Return the (x, y) coordinate for the center point of the cell that contains the specified text.  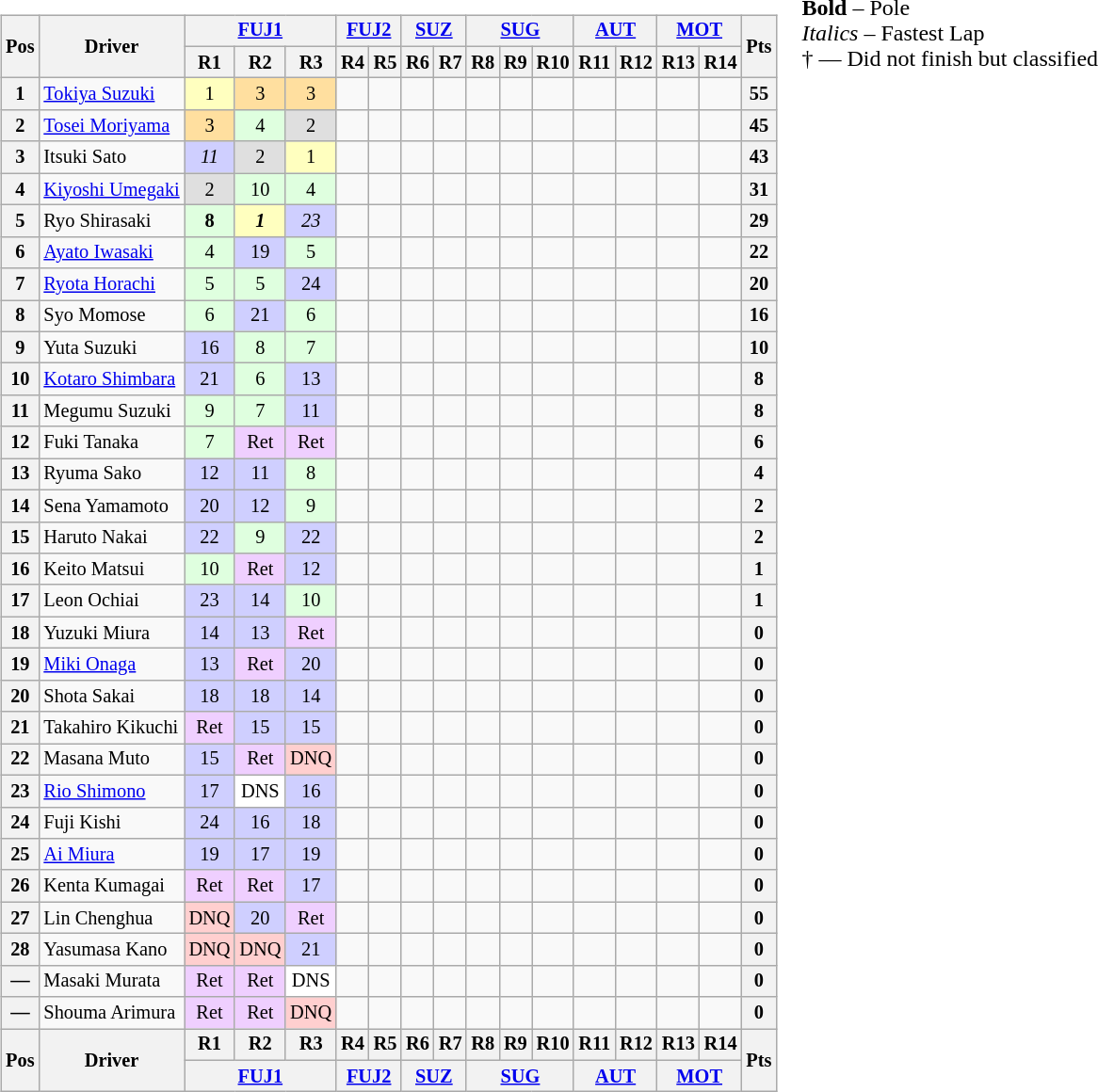
Shouma Arimura (111, 1013)
55 (759, 94)
Sena Yamamoto (111, 506)
Masaki Murata (111, 981)
Itsuki Sato (111, 157)
Ai Miura (111, 855)
Megumu Suzuki (111, 411)
Ryota Horachi (111, 284)
Yuzuki Miura (111, 633)
25 (20, 855)
Fuji Kishi (111, 823)
31 (759, 189)
Keito Matsui (111, 570)
Tokiya Suzuki (111, 94)
Shota Sakai (111, 696)
Takahiro Kikuchi (111, 728)
28 (20, 950)
29 (759, 221)
Ayato Iwasaki (111, 252)
Leon Ochiai (111, 601)
Fuki Tanaka (111, 442)
Kenta Kumagai (111, 886)
45 (759, 126)
Lin Chenghua (111, 918)
Haruto Nakai (111, 538)
27 (20, 918)
Kotaro Shimbara (111, 379)
Masana Muto (111, 760)
Syo Momose (111, 316)
Yuta Suzuki (111, 347)
26 (20, 886)
Yasumasa Kano (111, 950)
43 (759, 157)
Miki Onaga (111, 665)
Tosei Moriyama (111, 126)
Rio Shimono (111, 791)
Ryo Shirasaki (111, 221)
Ryuma Sako (111, 474)
Kiyoshi Umegaki (111, 189)
